Return [X, Y] of the center of cell containing provided text 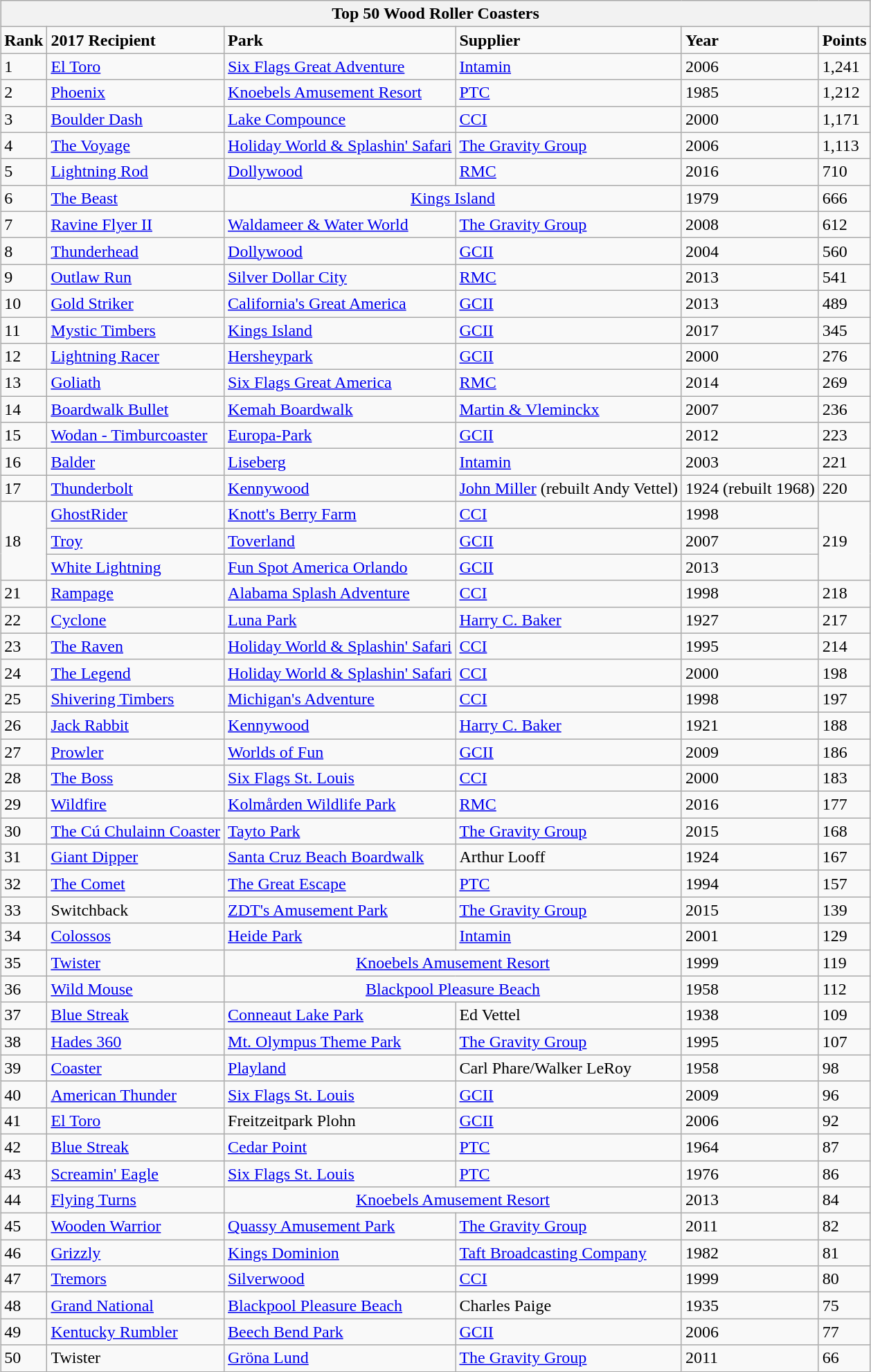
6 [24, 198]
Tayto Park [340, 831]
43 [24, 1174]
Alabama Splash Adventure [340, 594]
81 [845, 1253]
GhostRider [136, 515]
31 [24, 857]
2004 [750, 251]
197 [845, 699]
82 [845, 1227]
Fun Spot America Orlando [340, 567]
Silver Dollar City [340, 277]
ZDT's Amusement Park [340, 910]
The Beast [136, 198]
4 [24, 145]
Tremors [136, 1279]
38 [24, 1042]
Cedar Point [340, 1147]
Rampage [136, 594]
560 [845, 251]
23 [24, 646]
39 [24, 1068]
1927 [750, 620]
42 [24, 1147]
Europa-Park [340, 436]
Jack Rabbit [136, 725]
Waldameer & Water World [340, 224]
Toverland [340, 541]
Coaster [136, 1068]
Top 50 Wood Roller Coasters [435, 14]
John Miller (rebuilt Andy Vettel) [569, 488]
1921 [750, 725]
223 [845, 436]
2 [24, 93]
1985 [750, 93]
16 [24, 462]
Taft Broadcasting Company [569, 1253]
Thunderhead [136, 251]
220 [845, 488]
5 [24, 172]
Colossos [136, 936]
15 [24, 436]
2008 [750, 224]
32 [24, 884]
7 [24, 224]
Gold Striker [136, 303]
26 [24, 725]
Beech Bend Park [340, 1332]
489 [845, 303]
98 [845, 1068]
30 [24, 831]
1,241 [845, 66]
Grizzly [136, 1253]
Grand National [136, 1306]
80 [845, 1279]
11 [24, 330]
219 [845, 541]
Goliath [136, 383]
Kentucky Rumbler [136, 1332]
American Thunder [136, 1094]
1,212 [845, 93]
168 [845, 831]
186 [845, 751]
Gröna Lund [340, 1358]
Worlds of Fun [340, 751]
Six Flags Great Adventure [340, 66]
8 [24, 251]
Lake Compounce [340, 119]
45 [24, 1227]
50 [24, 1358]
87 [845, 1147]
Points [845, 40]
Martin & Vleminckx [569, 409]
Rank [24, 40]
Thunderbolt [136, 488]
The Cú Chulainn Coaster [136, 831]
1994 [750, 884]
236 [845, 409]
Quassy Amusement Park [340, 1227]
Switchback [136, 910]
217 [845, 620]
188 [845, 725]
2014 [750, 383]
The Raven [136, 646]
710 [845, 172]
1982 [750, 1253]
1964 [750, 1147]
Charles Paige [569, 1306]
9 [24, 277]
Flying Turns [136, 1200]
Wildfire [136, 805]
Park [340, 40]
Wooden Warrior [136, 1227]
1976 [750, 1174]
2017 [750, 330]
167 [845, 857]
Supplier [569, 40]
Knott's Berry Farm [340, 515]
Mystic Timbers [136, 330]
17 [24, 488]
183 [845, 778]
34 [24, 936]
139 [845, 910]
Giant Dipper [136, 857]
Prowler [136, 751]
612 [845, 224]
35 [24, 963]
21 [24, 594]
Heide Park [340, 936]
Mt. Olympus Theme Park [340, 1042]
198 [845, 672]
1,113 [845, 145]
2001 [750, 936]
1935 [750, 1306]
Kolmården Wildlife Park [340, 805]
Hades 360 [136, 1042]
The Voyage [136, 145]
12 [24, 357]
112 [845, 989]
119 [845, 963]
The Great Escape [340, 884]
Kings Dominion [340, 1253]
86 [845, 1174]
41 [24, 1121]
Boardwalk Bullet [136, 409]
Boulder Dash [136, 119]
48 [24, 1306]
44 [24, 1200]
75 [845, 1306]
Luna Park [340, 620]
221 [845, 462]
Year [750, 40]
214 [845, 646]
27 [24, 751]
1 [24, 66]
Lightning Rod [136, 172]
24 [24, 672]
Michigan's Adventure [340, 699]
The Boss [136, 778]
2003 [750, 462]
Santa Cruz Beach Boardwalk [340, 857]
1,171 [845, 119]
29 [24, 805]
Arthur Looff [569, 857]
Lightning Racer [136, 357]
10 [24, 303]
77 [845, 1332]
The Comet [136, 884]
1924 (rebuilt 1968) [750, 488]
177 [845, 805]
3 [24, 119]
Screamin' Eagle [136, 1174]
1979 [750, 198]
84 [845, 1200]
Six Flags Great America [340, 383]
96 [845, 1094]
666 [845, 198]
25 [24, 699]
1924 [750, 857]
Shivering Timbers [136, 699]
18 [24, 541]
13 [24, 383]
40 [24, 1094]
218 [845, 594]
129 [845, 936]
2017 Recipient [136, 40]
Ravine Flyer II [136, 224]
White Lightning [136, 567]
541 [845, 277]
345 [845, 330]
269 [845, 383]
47 [24, 1279]
Carl Phare/Walker LeRoy [569, 1068]
Freitzeitpark Plohn [340, 1121]
49 [24, 1332]
Balder [136, 462]
Liseberg [340, 462]
Silverwood [340, 1279]
Conneaut Lake Park [340, 1015]
14 [24, 409]
Wild Mouse [136, 989]
Wodan - Timburcoaster [136, 436]
33 [24, 910]
1938 [750, 1015]
37 [24, 1015]
Playland [340, 1068]
Ed Vettel [569, 1015]
36 [24, 989]
Troy [136, 541]
46 [24, 1253]
The Legend [136, 672]
Hersheypark [340, 357]
157 [845, 884]
Kemah Boardwalk [340, 409]
Phoenix [136, 93]
66 [845, 1358]
2012 [750, 436]
109 [845, 1015]
California's Great America [340, 303]
276 [845, 357]
28 [24, 778]
Outlaw Run [136, 277]
22 [24, 620]
107 [845, 1042]
92 [845, 1121]
Cyclone [136, 620]
